Detect which cell encompasses the target text, then output its [x, y] center coordinate. 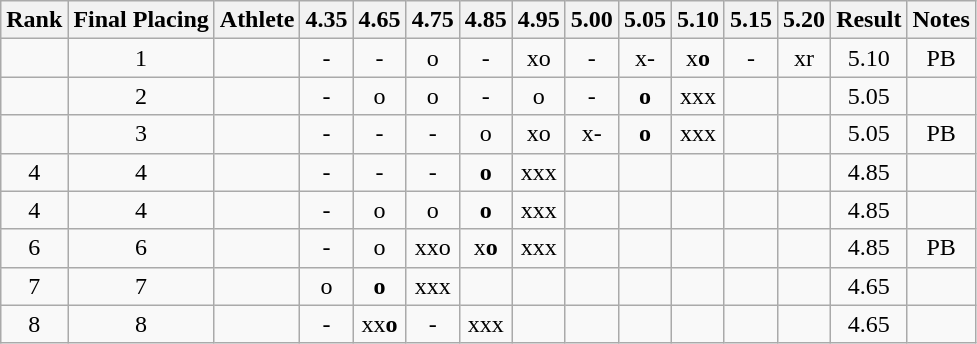
xr [804, 58]
5.15 [750, 20]
Notes [941, 20]
5.20 [804, 20]
4.35 [326, 20]
3 [141, 134]
5.00 [592, 20]
Final Placing [141, 20]
Rank [34, 20]
4.75 [432, 20]
Result [869, 20]
4.95 [538, 20]
1 [141, 58]
2 [141, 96]
Athlete [257, 20]
